Locate the cell with the specified text and output its (x, y) center coordinate. 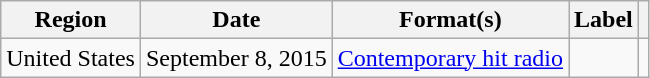
Contemporary hit radio (450, 58)
Format(s) (450, 20)
Date (236, 20)
September 8, 2015 (236, 58)
Label (603, 20)
Region (71, 20)
United States (71, 58)
